From the cell containing the given text, extract its center point as [x, y] coordinate. 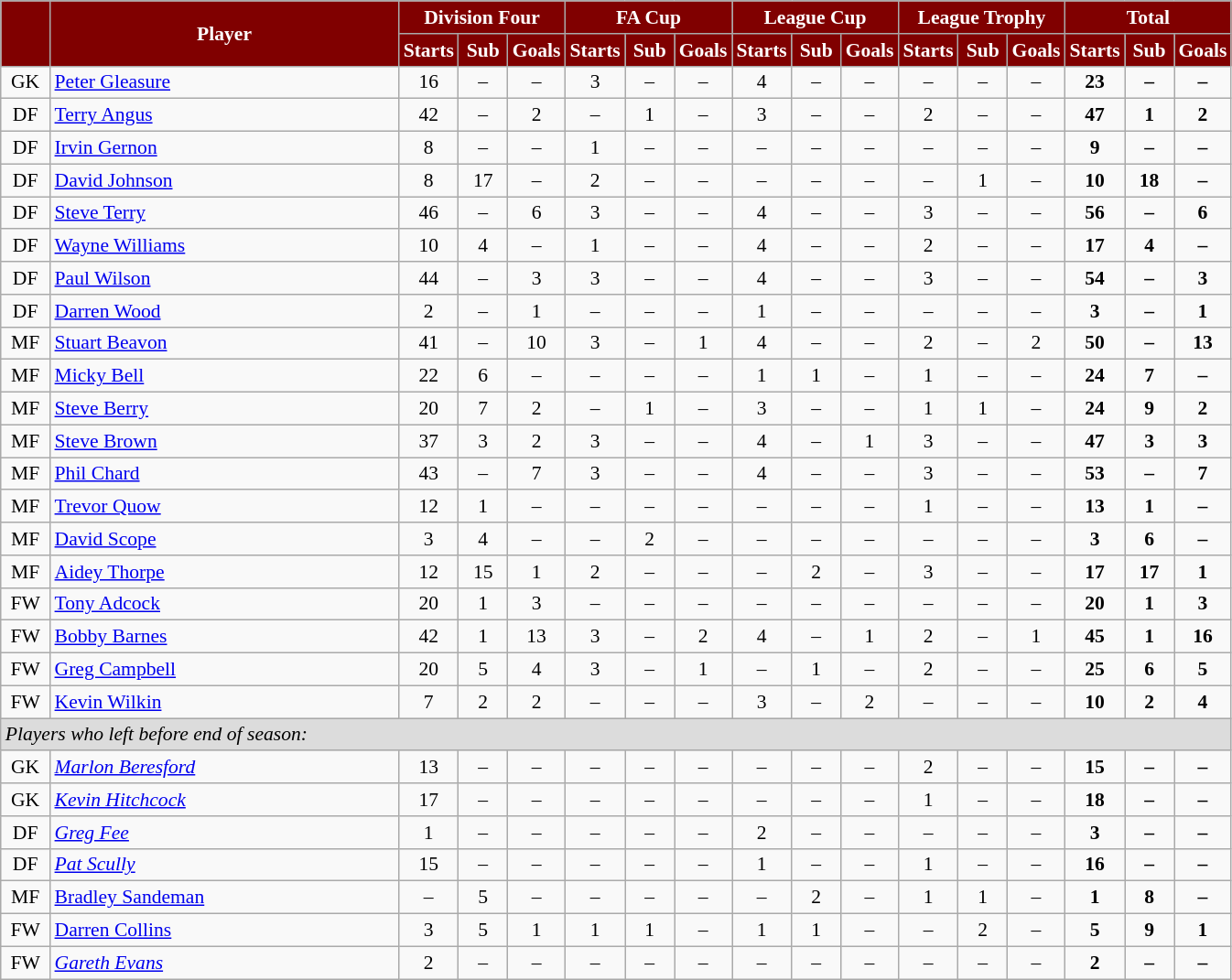
Aidey Thorpe [225, 572]
Kevin Wilkin [225, 702]
David Scope [225, 539]
David Johnson [225, 180]
41 [428, 343]
Marlon Beresford [225, 768]
FA Cup [649, 17]
Steve Terry [225, 213]
Darren Collins [225, 931]
Tony Adcock [225, 604]
Terry Angus [225, 115]
Steve Berry [225, 409]
Players who left before end of season: [617, 735]
League Cup [816, 17]
Total [1148, 17]
22 [428, 376]
Gareth Evans [225, 963]
50 [1095, 343]
54 [1095, 278]
53 [1095, 474]
56 [1095, 213]
Player [225, 33]
25 [1095, 670]
Division Four [482, 17]
League Trophy [981, 17]
Paul Wilson [225, 278]
Greg Fee [225, 833]
Trevor Quow [225, 507]
Phil Chard [225, 474]
Kevin Hitchcock [225, 800]
Bradley Sandeman [225, 898]
Pat Scully [225, 865]
Peter Gleasure [225, 82]
Bobby Barnes [225, 637]
Irvin Gernon [225, 148]
Steve Brown [225, 441]
46 [428, 213]
37 [428, 441]
43 [428, 474]
Wayne Williams [225, 246]
Micky Bell [225, 376]
Greg Campbell [225, 670]
Darren Wood [225, 311]
Stuart Beavon [225, 343]
44 [428, 278]
45 [1095, 637]
23 [1095, 82]
